Output the (x, y) coordinate of the center of the cell containing the given text.  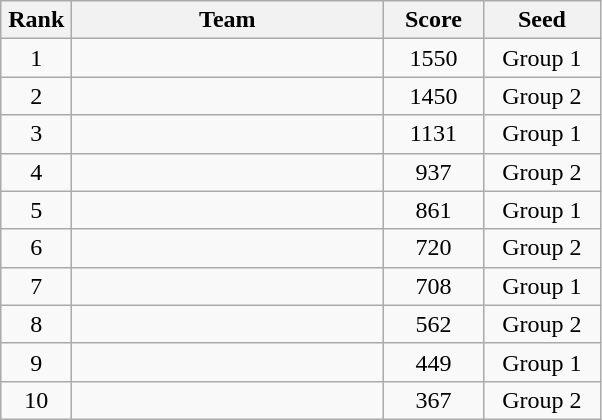
1450 (434, 96)
Rank (36, 20)
449 (434, 362)
Score (434, 20)
7 (36, 286)
5 (36, 210)
8 (36, 324)
861 (434, 210)
708 (434, 286)
10 (36, 400)
562 (434, 324)
367 (434, 400)
937 (434, 172)
6 (36, 248)
2 (36, 96)
1 (36, 58)
720 (434, 248)
Team (228, 20)
3 (36, 134)
1131 (434, 134)
4 (36, 172)
Seed (542, 20)
1550 (434, 58)
9 (36, 362)
